For the text-containing cell, return its midpoint in (x, y) coordinate format. 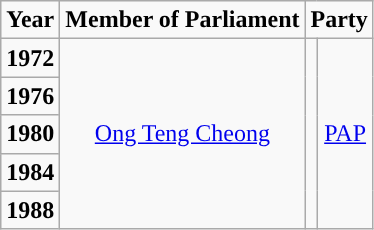
Ong Teng Cheong (182, 134)
1980 (30, 134)
Year (30, 20)
Member of Parliament (182, 20)
PAP (346, 134)
1972 (30, 58)
1988 (30, 210)
1976 (30, 96)
1984 (30, 172)
Party (339, 20)
